Capture the cell that displays the provided text and extract its (X, Y) central coordinate. 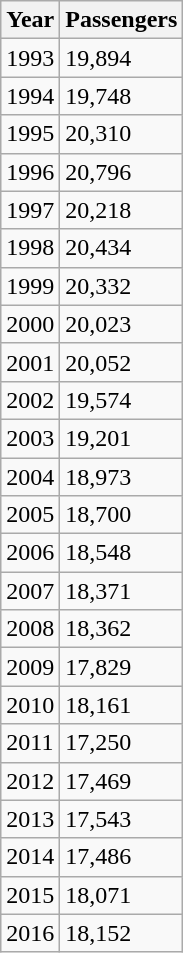
1995 (30, 134)
20,052 (122, 362)
17,543 (122, 819)
17,486 (122, 857)
1996 (30, 172)
2010 (30, 705)
2016 (30, 933)
20,332 (122, 286)
1999 (30, 286)
1994 (30, 96)
2008 (30, 629)
1998 (30, 248)
2006 (30, 553)
17,469 (122, 781)
20,023 (122, 324)
2000 (30, 324)
18,371 (122, 591)
19,894 (122, 58)
2007 (30, 591)
18,548 (122, 553)
20,310 (122, 134)
19,201 (122, 438)
18,362 (122, 629)
2009 (30, 667)
18,700 (122, 515)
2014 (30, 857)
2001 (30, 362)
18,973 (122, 477)
18,152 (122, 933)
18,161 (122, 705)
20,434 (122, 248)
17,250 (122, 743)
2011 (30, 743)
Year (30, 20)
1993 (30, 58)
2004 (30, 477)
18,071 (122, 895)
2003 (30, 438)
19,748 (122, 96)
20,218 (122, 210)
17,829 (122, 667)
2012 (30, 781)
19,574 (122, 400)
20,796 (122, 172)
Passengers (122, 20)
2005 (30, 515)
2015 (30, 895)
2002 (30, 400)
2013 (30, 819)
1997 (30, 210)
